Output the [x, y] coordinate of the center of the cell containing the given text.  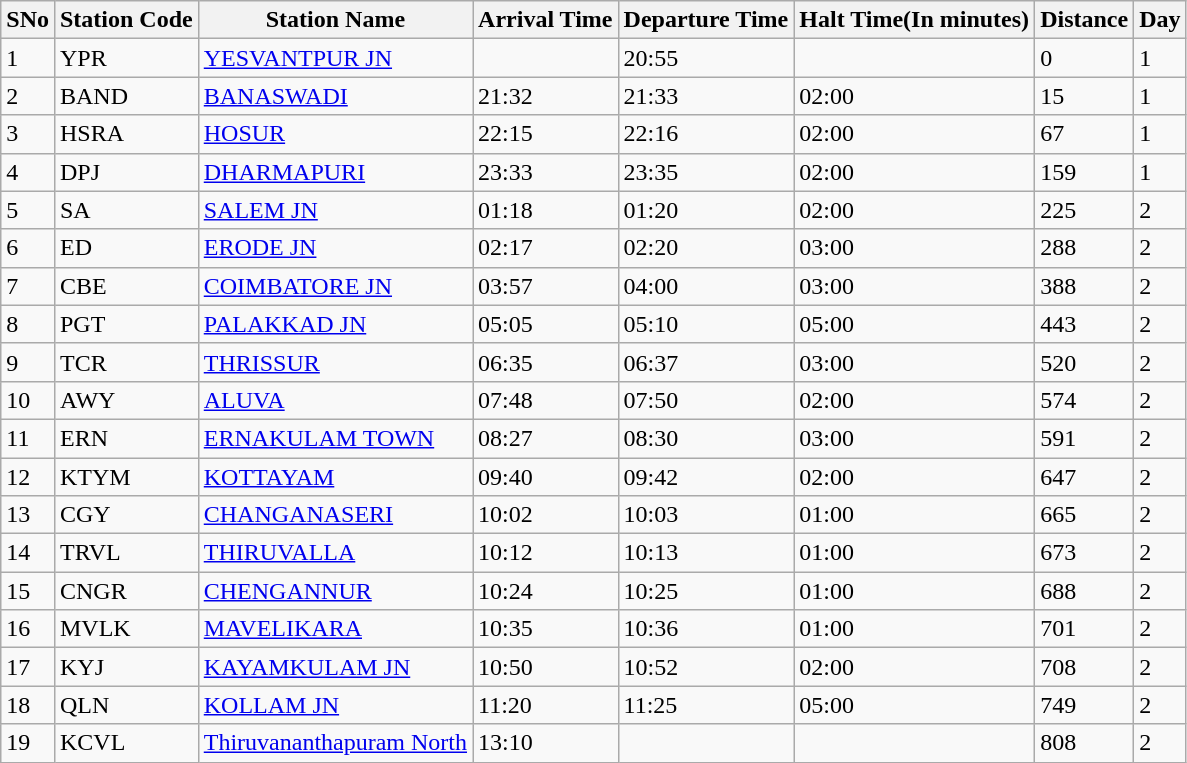
23:33 [546, 172]
CNGR [126, 591]
10:50 [546, 667]
MVLK [126, 629]
17 [28, 667]
159 [1084, 172]
225 [1084, 210]
591 [1084, 438]
KYJ [126, 667]
3 [28, 134]
Station Code [126, 20]
09:42 [706, 477]
22:15 [546, 134]
520 [1084, 362]
TRVL [126, 553]
BANASWADI [335, 96]
673 [1084, 553]
701 [1084, 629]
20:55 [706, 58]
TCR [126, 362]
10:24 [546, 591]
Halt Time(In minutes) [914, 20]
SA [126, 210]
10:35 [546, 629]
23:35 [706, 172]
16 [28, 629]
8 [28, 324]
10:02 [546, 515]
AWY [126, 400]
03:57 [546, 286]
11:25 [706, 705]
19 [28, 743]
COIMBATORE JN [335, 286]
KOLLAM JN [335, 705]
18 [28, 705]
Day [1160, 20]
808 [1084, 743]
22:16 [706, 134]
10 [28, 400]
YESVANTPUR JN [335, 58]
KCVL [126, 743]
14 [28, 553]
04:00 [706, 286]
08:30 [706, 438]
0 [1084, 58]
HSRA [126, 134]
10:03 [706, 515]
443 [1084, 324]
288 [1084, 248]
ERODE JN [335, 248]
13 [28, 515]
CBE [126, 286]
CHENGANNUR [335, 591]
08:27 [546, 438]
5 [28, 210]
708 [1084, 667]
06:37 [706, 362]
Distance [1084, 20]
01:18 [546, 210]
11:20 [546, 705]
ED [126, 248]
02:17 [546, 248]
CGY [126, 515]
KOTTAYAM [335, 477]
PGT [126, 324]
13:10 [546, 743]
647 [1084, 477]
6 [28, 248]
9 [28, 362]
10:13 [706, 553]
THIRUVALLA [335, 553]
4 [28, 172]
KTYM [126, 477]
DPJ [126, 172]
SALEM JN [335, 210]
THRISSUR [335, 362]
DHARMAPURI [335, 172]
Arrival Time [546, 20]
05:10 [706, 324]
06:35 [546, 362]
10:52 [706, 667]
388 [1084, 286]
21:33 [706, 96]
07:50 [706, 400]
07:48 [546, 400]
ALUVA [335, 400]
10:12 [546, 553]
688 [1084, 591]
ERNAKULAM TOWN [335, 438]
ERN [126, 438]
09:40 [546, 477]
BAND [126, 96]
05:05 [546, 324]
CHANGANASERI [335, 515]
SNo [28, 20]
02:20 [706, 248]
11 [28, 438]
Departure Time [706, 20]
Thiruvananthapuram North [335, 743]
574 [1084, 400]
7 [28, 286]
21:32 [546, 96]
QLN [126, 705]
01:20 [706, 210]
Station Name [335, 20]
KAYAMKULAM JN [335, 667]
749 [1084, 705]
10:25 [706, 591]
12 [28, 477]
HOSUR [335, 134]
YPR [126, 58]
PALAKKAD JN [335, 324]
665 [1084, 515]
67 [1084, 134]
10:36 [706, 629]
MAVELIKARA [335, 629]
